Search for the cell housing the specified text and yield its [X, Y] center coordinate. 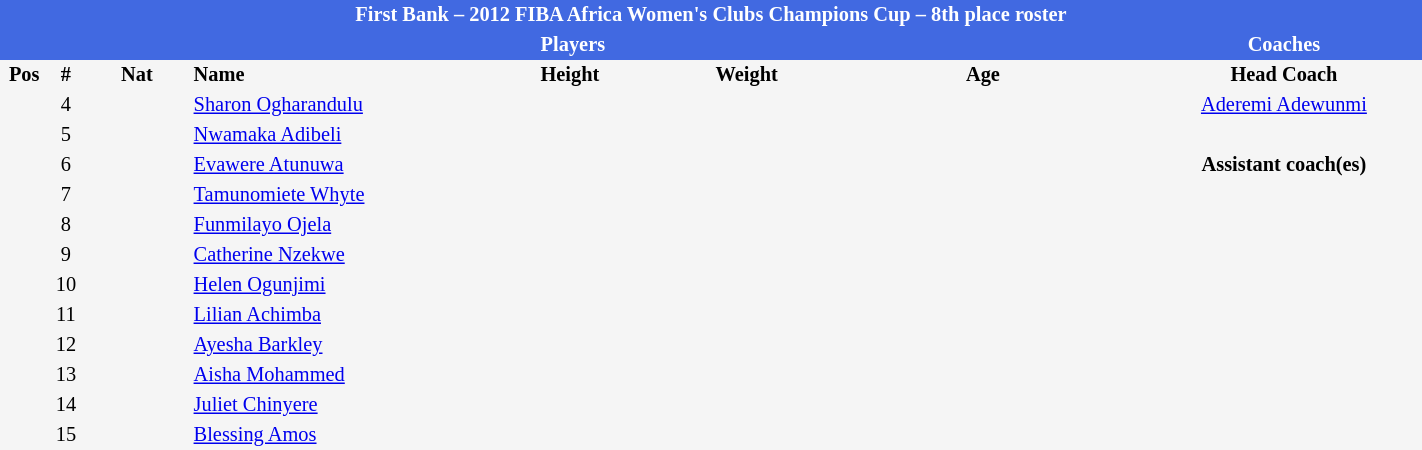
Aderemi Adewunmi [1284, 105]
Juliet Chinyere [329, 405]
13 [66, 375]
Assistant coach(es) [1284, 165]
Players [573, 45]
Funmilayo Ojela [329, 225]
7 [66, 195]
Sharon Ogharandulu [329, 105]
10 [66, 285]
9 [66, 255]
Blessing Amos [329, 435]
Catherine Nzekwe [329, 255]
Pos [24, 75]
15 [66, 435]
Coaches [1284, 45]
Head Coach [1284, 75]
Nwamaka Adibeli [329, 135]
# [66, 75]
First Bank – 2012 FIBA Africa Women's Clubs Champions Cup – 8th place roster [711, 15]
11 [66, 315]
Evawere Atunuwa [329, 165]
8 [66, 225]
6 [66, 165]
Aisha Mohammed [329, 375]
Ayesha Barkley [329, 345]
Nat [136, 75]
Height [570, 75]
Weight [746, 75]
Tamunomiete Whyte [329, 195]
Helen Ogunjimi [329, 285]
12 [66, 345]
Age [983, 75]
Lilian Achimba [329, 315]
14 [66, 405]
4 [66, 105]
5 [66, 135]
Name [329, 75]
